Output the [x, y] coordinate of the center of the cell containing the given text.  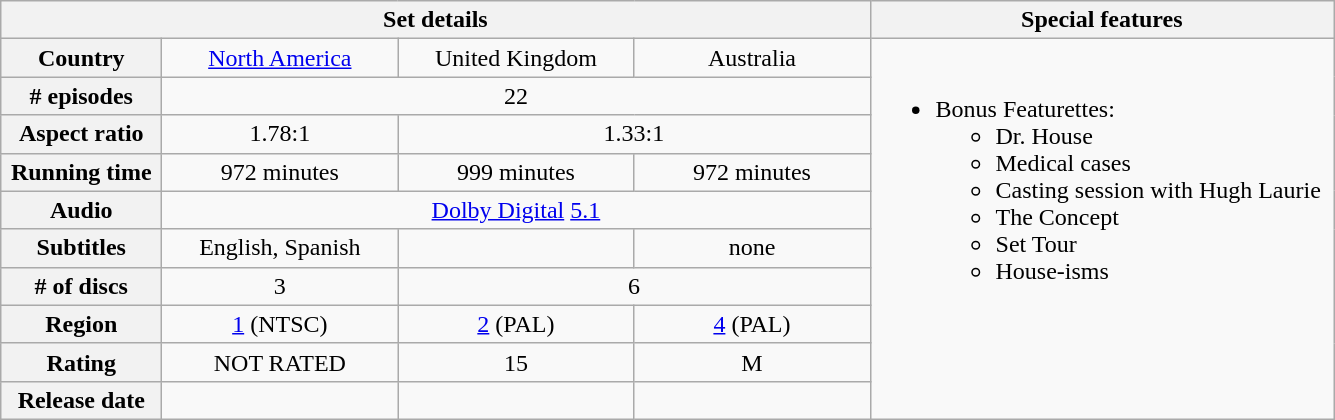
Country [82, 58]
1.78:1 [280, 134]
1 (NTSC) [280, 324]
English, Spanish [280, 248]
M [752, 362]
Rating [82, 362]
999 minutes [516, 172]
Bonus Featurettes:Dr. HouseMedical casesCasting session with Hugh LaurieThe ConceptSet TourHouse-isms [1102, 230]
Special features [1102, 20]
Subtitles [82, 248]
North America [280, 58]
Audio [82, 210]
# episodes [82, 96]
United Kingdom [516, 58]
Region [82, 324]
22 [516, 96]
Set details [436, 20]
Australia [752, 58]
4 (PAL) [752, 324]
6 [634, 286]
NOT RATED [280, 362]
Dolby Digital 5.1 [516, 210]
Running time [82, 172]
2 (PAL) [516, 324]
none [752, 248]
Release date [82, 400]
Aspect ratio [82, 134]
3 [280, 286]
1.33:1 [634, 134]
# of discs [82, 286]
15 [516, 362]
